Locate the cell with the specified text and output its [x, y] center coordinate. 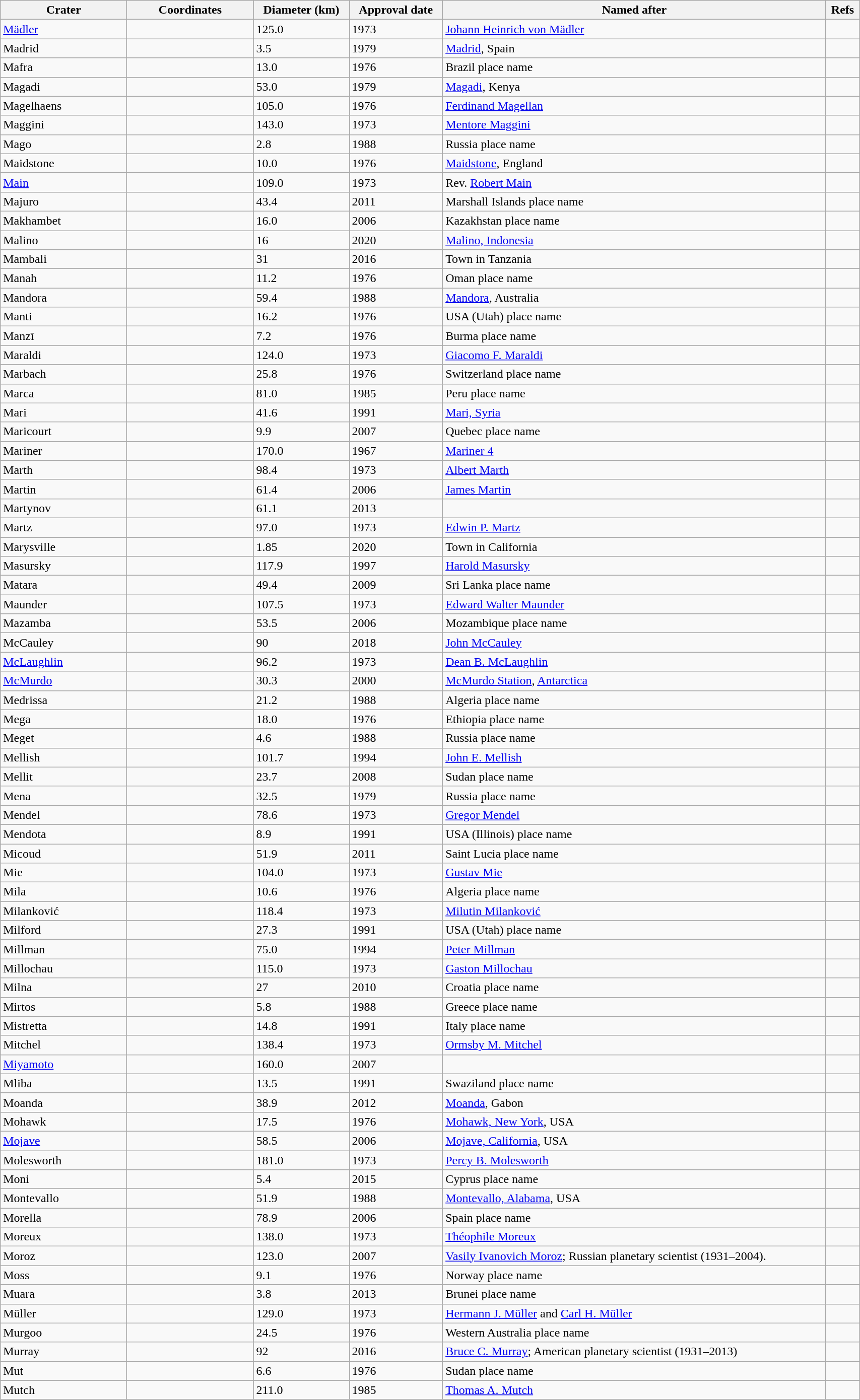
143.0 [301, 125]
Mojave [63, 1141]
Miyamoto [63, 1064]
Müller [63, 1313]
2008 [396, 777]
Johann Heinrich von Mädler [635, 29]
Théophile Moreux [635, 1237]
Oman place name [635, 278]
Moni [63, 1179]
Western Australia place name [635, 1333]
105.0 [301, 106]
Saint Lucia place name [635, 854]
2009 [396, 585]
Matara [63, 585]
78.6 [301, 815]
Swaziland place name [635, 1083]
2015 [396, 1179]
Mädler [63, 29]
Ferdinand Magellan [635, 106]
5.4 [301, 1179]
Mozambique place name [635, 623]
3.5 [301, 48]
115.0 [301, 968]
John McCauley [635, 643]
53.0 [301, 87]
3.8 [301, 1294]
10.0 [301, 163]
7.2 [301, 336]
Approval date [396, 10]
Named after [635, 10]
27 [301, 988]
61.4 [301, 489]
18.0 [301, 719]
160.0 [301, 1064]
Marshall Islands place name [635, 201]
21.2 [301, 700]
Mandora, Australia [635, 298]
Hermann J. Müller and Carl H. Müller [635, 1313]
2012 [396, 1102]
Cyprus place name [635, 1179]
Madrid [63, 48]
Switzerland place name [635, 374]
Peru place name [635, 393]
Milanković [63, 911]
Gustav Mie [635, 873]
Morella [63, 1218]
Quebec place name [635, 432]
Mitchel [63, 1045]
Mandora [63, 298]
38.9 [301, 1102]
Moanda [63, 1102]
Maidstone, England [635, 163]
97.0 [301, 527]
Mazamba [63, 623]
Mellit [63, 777]
81.0 [301, 393]
Murgoo [63, 1333]
1967 [396, 451]
Town in Tanzania [635, 259]
8.9 [301, 834]
Moreux [63, 1237]
Maggini [63, 125]
Marca [63, 393]
75.0 [301, 949]
2010 [396, 988]
Rev. Robert Main [635, 182]
6.6 [301, 1371]
Mago [63, 144]
101.7 [301, 757]
Mendota [63, 834]
Main [63, 182]
Gaston Millochau [635, 968]
Meget [63, 738]
Edward Walter Maunder [635, 604]
Mendel [63, 815]
Marysville [63, 546]
Sri Lanka place name [635, 585]
Martz [63, 527]
McCauley [63, 643]
125.0 [301, 29]
Micoud [63, 854]
Magadi [63, 87]
McMurdo [63, 681]
Brunei place name [635, 1294]
Vasily Ivanovich Moroz; Russian planetary scientist (1931–2004). [635, 1256]
Maraldi [63, 355]
Moanda, Gabon [635, 1102]
Giacomo F. Maraldi [635, 355]
16 [301, 240]
Gregor Mendel [635, 815]
32.5 [301, 796]
Mohawk [63, 1122]
123.0 [301, 1256]
27.3 [301, 930]
USA (Illinois) place name [635, 834]
Spain place name [635, 1218]
Milna [63, 988]
96.2 [301, 662]
Maidstone [63, 163]
181.0 [301, 1160]
Murray [63, 1352]
Mut [63, 1371]
Mliba [63, 1083]
Edwin P. Martz [635, 527]
1.85 [301, 546]
Mafra [63, 67]
124.0 [301, 355]
Coordinates [190, 10]
16.0 [301, 221]
Marbach [63, 374]
Madrid, Spain [635, 48]
Montevallo [63, 1199]
Mistretta [63, 1026]
117.9 [301, 566]
Kazakhstan place name [635, 221]
Mojave, California, USA [635, 1141]
138.0 [301, 1237]
Greece place name [635, 1007]
30.3 [301, 681]
5.8 [301, 1007]
Makhambet [63, 221]
Maricourt [63, 432]
49.4 [301, 585]
9.9 [301, 432]
Mila [63, 892]
4.6 [301, 738]
John E. Mellish [635, 757]
90 [301, 643]
78.9 [301, 1218]
Albert Marth [635, 470]
1997 [396, 566]
Thomas A. Mutch [635, 1390]
92 [301, 1352]
Percy B. Molesworth [635, 1160]
14.8 [301, 1026]
Milford [63, 930]
Moss [63, 1275]
211.0 [301, 1390]
Masursky [63, 566]
Mega [63, 719]
16.2 [301, 317]
17.5 [301, 1122]
129.0 [301, 1313]
Diameter (km) [301, 10]
13.0 [301, 67]
Manah [63, 278]
25.8 [301, 374]
Brazil place name [635, 67]
98.4 [301, 470]
Mariner [63, 451]
170.0 [301, 451]
Montevallo, Alabama, USA [635, 1199]
109.0 [301, 182]
Martin [63, 489]
Magelhaens [63, 106]
Refs [842, 10]
Ethiopia place name [635, 719]
Crater [63, 10]
Ormsby M. Mitchel [635, 1045]
Millochau [63, 968]
Town in California [635, 546]
10.6 [301, 892]
Dean B. McLaughlin [635, 662]
2000 [396, 681]
138.4 [301, 1045]
Majuro [63, 201]
43.4 [301, 201]
McLaughlin [63, 662]
Mentore Maggini [635, 125]
Mariner 4 [635, 451]
58.5 [301, 1141]
2.8 [301, 144]
Magadi, Kenya [635, 87]
Molesworth [63, 1160]
James Martin [635, 489]
Martynov [63, 508]
Manzī [63, 336]
Malino, Indonesia [635, 240]
Mena [63, 796]
11.2 [301, 278]
Manti [63, 317]
Muara [63, 1294]
Burma place name [635, 336]
Marth [63, 470]
118.4 [301, 911]
Croatia place name [635, 988]
53.5 [301, 623]
104.0 [301, 873]
Malino [63, 240]
Maunder [63, 604]
Medrissa [63, 700]
107.5 [301, 604]
Moroz [63, 1256]
59.4 [301, 298]
Mirtos [63, 1007]
Mutch [63, 1390]
Harold Masursky [635, 566]
61.1 [301, 508]
24.5 [301, 1333]
Bruce C. Murray; American planetary scientist (1931–2013) [635, 1352]
Milutin Milanković [635, 911]
Mohawk, New York, USA [635, 1122]
Mambali [63, 259]
Peter Millman [635, 949]
23.7 [301, 777]
2018 [396, 643]
Italy place name [635, 1026]
31 [301, 259]
Mellish [63, 757]
Millman [63, 949]
Norway place name [635, 1275]
Mie [63, 873]
McMurdo Station, Antarctica [635, 681]
9.1 [301, 1275]
13.5 [301, 1083]
Mari, Syria [635, 412]
41.6 [301, 412]
Mari [63, 412]
